Search for the cell housing the specified text and yield its [x, y] center coordinate. 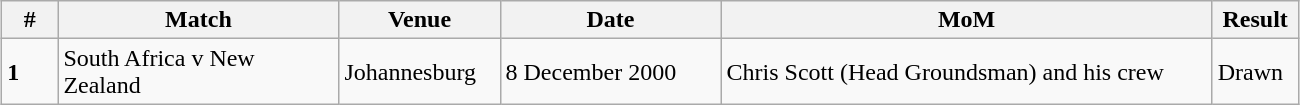
Venue [420, 20]
1 [30, 72]
Result [1255, 20]
Johannesburg [420, 72]
Date [610, 20]
# [30, 20]
Chris Scott (Head Groundsman) and his crew [966, 72]
8 December 2000 [610, 72]
Drawn [1255, 72]
MoM [966, 20]
Match [198, 20]
South Africa v New Zealand [198, 72]
